Locate the cell with the specified text and output its [X, Y] center coordinate. 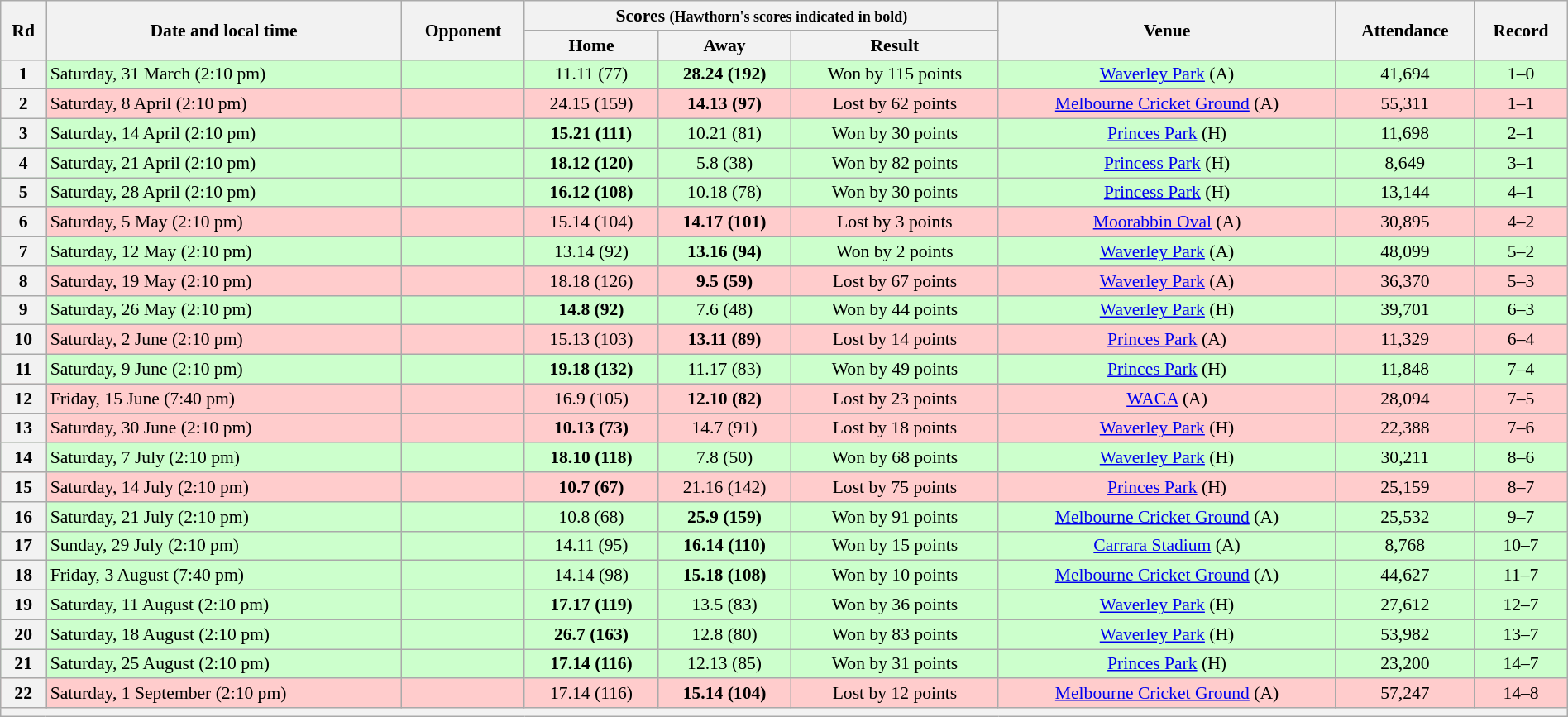
14–8 [1521, 694]
Won by 83 points [895, 634]
Saturday, 28 April (2:10 pm) [224, 193]
3 [23, 134]
Saturday, 8 April (2:10 pm) [224, 104]
30,211 [1405, 458]
12.8 (80) [724, 634]
13,144 [1405, 193]
Lost by 62 points [895, 104]
1 [23, 74]
14.13 (97) [724, 104]
19 [23, 605]
14.7 (91) [724, 428]
5–2 [1521, 251]
Opponent [463, 30]
Saturday, 19 May (2:10 pm) [224, 281]
7–4 [1521, 370]
6–3 [1521, 310]
Lost by 12 points [895, 694]
Attendance [1405, 30]
Saturday, 14 April (2:10 pm) [224, 134]
8 [23, 281]
8,768 [1405, 546]
6–4 [1521, 340]
14.17 (101) [724, 222]
21.16 (142) [724, 487]
57,247 [1405, 694]
28.24 (192) [724, 74]
3–1 [1521, 163]
Moorabbin Oval (A) [1167, 222]
17.17 (119) [590, 605]
14 [23, 458]
9.5 (59) [724, 281]
Lost by 75 points [895, 487]
5.8 (38) [724, 163]
Won by 10 points [895, 576]
Won by 15 points [895, 546]
13.14 (92) [590, 251]
Friday, 15 June (7:40 pm) [224, 399]
Away [724, 45]
7 [23, 251]
7.6 (48) [724, 310]
13 [23, 428]
13.11 (89) [724, 340]
4–1 [1521, 193]
23,200 [1405, 664]
2–1 [1521, 134]
25,532 [1405, 517]
4 [23, 163]
25.9 (159) [724, 517]
15.21 (111) [590, 134]
Lost by 3 points [895, 222]
1–0 [1521, 74]
Scores (Hawthorn's scores indicated in bold) [761, 16]
10–7 [1521, 546]
Lost by 14 points [895, 340]
19.18 (132) [590, 370]
Saturday, 30 June (2:10 pm) [224, 428]
14.11 (95) [590, 546]
16.9 (105) [590, 399]
25,159 [1405, 487]
12.10 (82) [724, 399]
Won by 115 points [895, 74]
Won by 2 points [895, 251]
55,311 [1405, 104]
11,698 [1405, 134]
53,982 [1405, 634]
13.5 (83) [724, 605]
Won by 68 points [895, 458]
Saturday, 26 May (2:10 pm) [224, 310]
Saturday, 21 July (2:10 pm) [224, 517]
10.8 (68) [590, 517]
18.12 (120) [590, 163]
41,694 [1405, 74]
8–6 [1521, 458]
Result [895, 45]
15.13 (103) [590, 340]
WACA (A) [1167, 399]
Lost by 18 points [895, 428]
Princes Park (A) [1167, 340]
15.18 (108) [724, 576]
15 [23, 487]
Saturday, 11 August (2:10 pm) [224, 605]
5–3 [1521, 281]
2 [23, 104]
Saturday, 9 June (2:10 pm) [224, 370]
Saturday, 2 June (2:10 pm) [224, 340]
Saturday, 18 August (2:10 pm) [224, 634]
24.15 (159) [590, 104]
22,388 [1405, 428]
10.7 (67) [590, 487]
Saturday, 21 April (2:10 pm) [224, 163]
44,627 [1405, 576]
10 [23, 340]
Venue [1167, 30]
28,094 [1405, 399]
14.14 (98) [590, 576]
Saturday, 12 May (2:10 pm) [224, 251]
16.12 (108) [590, 193]
12 [23, 399]
10.13 (73) [590, 428]
10.18 (78) [724, 193]
Won by 49 points [895, 370]
18.10 (118) [590, 458]
Won by 91 points [895, 517]
14.8 (92) [590, 310]
Friday, 3 August (7:40 pm) [224, 576]
13–7 [1521, 634]
14–7 [1521, 664]
30,895 [1405, 222]
Saturday, 25 August (2:10 pm) [224, 664]
11.17 (83) [724, 370]
8,649 [1405, 163]
Record [1521, 30]
6 [23, 222]
36,370 [1405, 281]
5 [23, 193]
Carrara Stadium (A) [1167, 546]
21 [23, 664]
8–7 [1521, 487]
Won by 44 points [895, 310]
Saturday, 5 May (2:10 pm) [224, 222]
Saturday, 14 July (2:10 pm) [224, 487]
11.11 (77) [590, 74]
11–7 [1521, 576]
9–7 [1521, 517]
Saturday, 31 March (2:10 pm) [224, 74]
Home [590, 45]
1–1 [1521, 104]
16.14 (110) [724, 546]
9 [23, 310]
12.13 (85) [724, 664]
Saturday, 7 July (2:10 pm) [224, 458]
17 [23, 546]
48,099 [1405, 251]
Saturday, 1 September (2:10 pm) [224, 694]
11 [23, 370]
Lost by 23 points [895, 399]
7.8 (50) [724, 458]
Won by 36 points [895, 605]
22 [23, 694]
20 [23, 634]
Won by 31 points [895, 664]
16 [23, 517]
18.18 (126) [590, 281]
7–5 [1521, 399]
Rd [23, 30]
12–7 [1521, 605]
18 [23, 576]
Lost by 67 points [895, 281]
27,612 [1405, 605]
7–6 [1521, 428]
13.16 (94) [724, 251]
Date and local time [224, 30]
39,701 [1405, 310]
11,848 [1405, 370]
4–2 [1521, 222]
11,329 [1405, 340]
10.21 (81) [724, 134]
Won by 82 points [895, 163]
Sunday, 29 July (2:10 pm) [224, 546]
26.7 (163) [590, 634]
